For the text-containing cell, return its midpoint in [x, y] coordinate format. 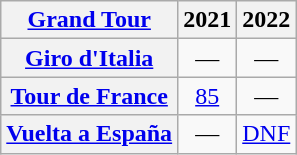
2021 [208, 20]
Tour de France [90, 96]
Giro d'Italia [90, 58]
Grand Tour [90, 20]
DNF [266, 134]
85 [208, 96]
2022 [266, 20]
Vuelta a España [90, 134]
